Find where the given text appears and provide that cell's center as (X, Y) coordinate. 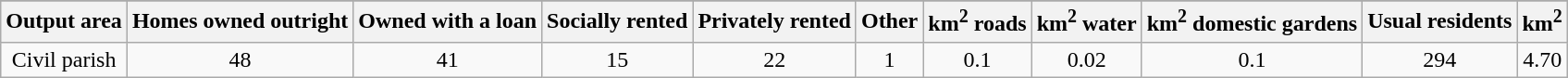
km2 domestic gardens (1252, 22)
Owned with a loan (448, 22)
Other (889, 22)
Usual residents (1439, 22)
22 (775, 59)
Socially rented (618, 22)
48 (240, 59)
Civil parish (65, 59)
Privately rented (775, 22)
0.02 (1086, 59)
1 (889, 59)
15 (618, 59)
Homes owned outright (240, 22)
Output area (65, 22)
km2 water (1086, 22)
km2 roads (977, 22)
km2 (1542, 22)
294 (1439, 59)
4.70 (1542, 59)
41 (448, 59)
